Return the (x, y) coordinate for the center point of the cell that contains the specified text.  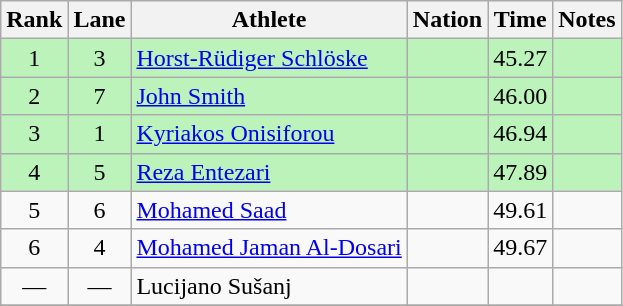
Rank (34, 20)
Nation (447, 20)
45.27 (520, 58)
Mohamed Saad (269, 210)
Notes (587, 20)
Kyriakos Onisiforou (269, 134)
46.00 (520, 96)
2 (34, 96)
Time (520, 20)
Lane (100, 20)
Lucijano Sušanj (269, 286)
Horst-Rüdiger Schlöske (269, 58)
46.94 (520, 134)
47.89 (520, 172)
Mohamed Jaman Al-Dosari (269, 248)
Reza Entezari (269, 172)
John Smith (269, 96)
7 (100, 96)
49.67 (520, 248)
Athlete (269, 20)
49.61 (520, 210)
